Locate the cell with the specified text and output its [x, y] center coordinate. 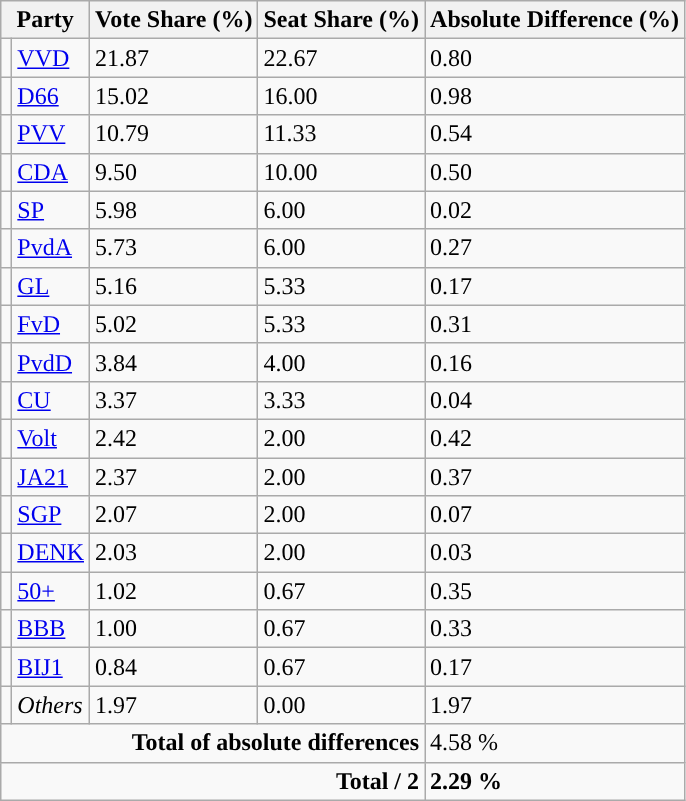
22.67 [342, 58]
SGP [51, 515]
SP [51, 210]
2.42 [174, 438]
21.87 [174, 58]
0.80 [555, 58]
0.84 [174, 667]
0.16 [555, 362]
10.79 [174, 134]
4.58 % [555, 743]
2.07 [174, 515]
0.37 [555, 477]
Party [46, 20]
Absolute Difference (%) [555, 20]
0.04 [555, 400]
CDA [51, 172]
0.02 [555, 210]
0.00 [342, 705]
CU [51, 400]
4.00 [342, 362]
0.07 [555, 515]
PvdD [51, 362]
5.16 [174, 286]
3.33 [342, 400]
Others [51, 705]
11.33 [342, 134]
0.27 [555, 248]
D66 [51, 96]
5.98 [174, 210]
0.54 [555, 134]
2.37 [174, 477]
15.02 [174, 96]
BBB [51, 629]
Total / 2 [213, 781]
0.31 [555, 324]
50+ [51, 591]
PVV [51, 134]
2.03 [174, 553]
3.84 [174, 362]
PvdA [51, 248]
9.50 [174, 172]
5.73 [174, 248]
DENK [51, 553]
JA21 [51, 477]
3.37 [174, 400]
16.00 [342, 96]
Volt [51, 438]
0.33 [555, 629]
BIJ1 [51, 667]
10.00 [342, 172]
2.29 % [555, 781]
1.02 [174, 591]
Total of absolute differences [213, 743]
VVD [51, 58]
0.42 [555, 438]
0.03 [555, 553]
1.00 [174, 629]
0.98 [555, 96]
5.02 [174, 324]
Vote Share (%) [174, 20]
FvD [51, 324]
0.35 [555, 591]
0.50 [555, 172]
Seat Share (%) [342, 20]
GL [51, 286]
